Determine the (x, y) coordinate at the center of the cell enclosing the given text.  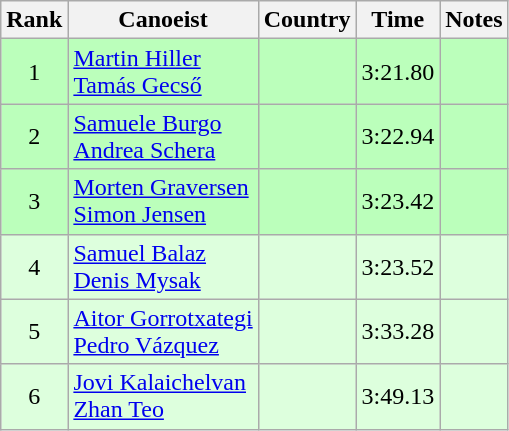
Time (398, 20)
Samuel BalazDenis Mysak (163, 266)
Notes (474, 20)
3:22.94 (398, 136)
Aitor GorrotxategiPedro Vázquez (163, 332)
Morten GraversenSimon Jensen (163, 202)
Country (307, 20)
Rank (34, 20)
3 (34, 202)
4 (34, 266)
Martin HillerTamás Gecső (163, 72)
2 (34, 136)
3:23.42 (398, 202)
5 (34, 332)
6 (34, 396)
Samuele BurgoAndrea Schera (163, 136)
Jovi KalaichelvanZhan Teo (163, 396)
Canoeist (163, 20)
3:49.13 (398, 396)
1 (34, 72)
3:21.80 (398, 72)
3:23.52 (398, 266)
3:33.28 (398, 332)
